Pinpoint the cell where the given text exists, returning its [x, y] midpoint coordinate. 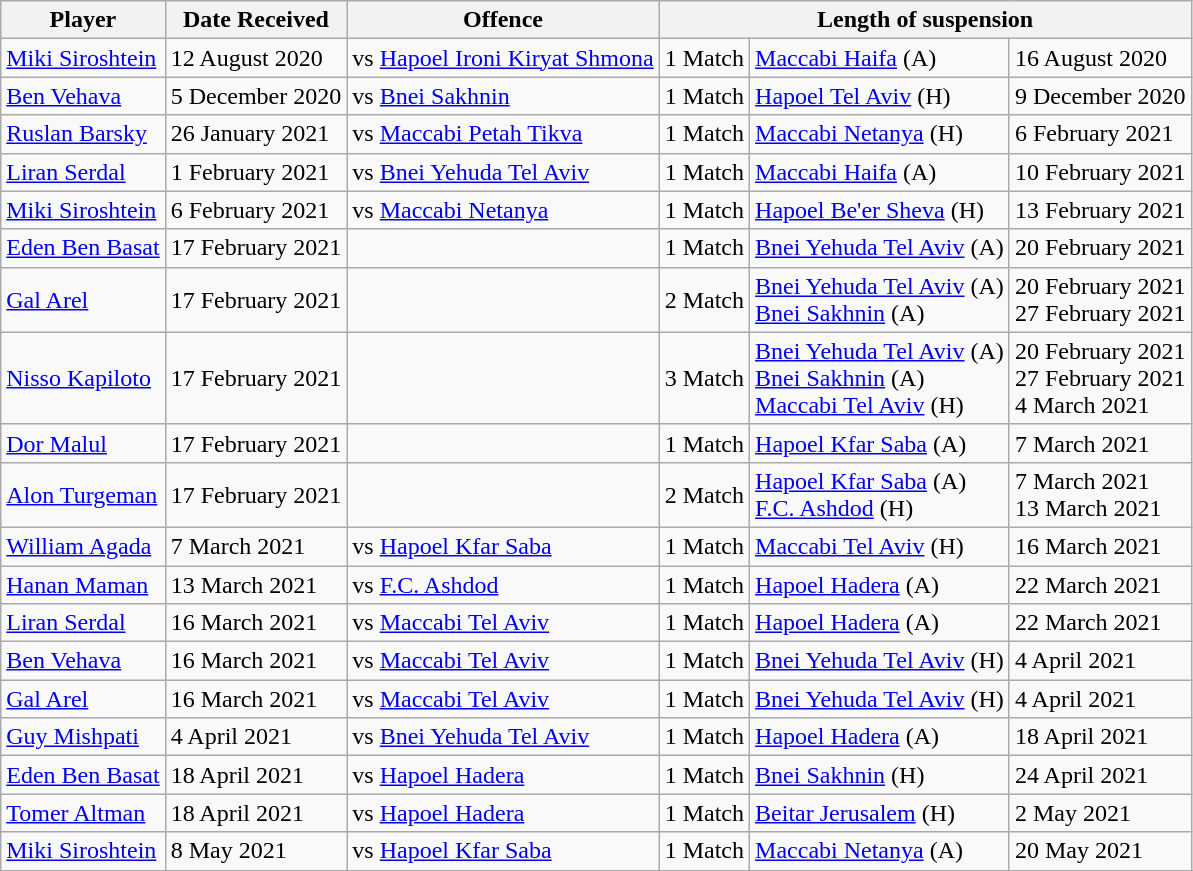
9 December 2020 [1100, 96]
13 March 2021 [256, 585]
vs Maccabi Petah Tikva [503, 134]
Bnei Yehuda Tel Aviv (A)Bnei Sakhnin (A) [880, 300]
vs F.C. Ashdod [503, 585]
Hapoel Kfar Saba (A) [880, 443]
Bnei Yehuda Tel Aviv (A)Bnei Sakhnin (A)Maccabi Tel Aviv (H) [880, 378]
Bnei Sakhnin (H) [880, 775]
Alon Turgeman [83, 494]
Offence [503, 20]
Hapoel Tel Aviv (H) [880, 96]
Tomer Altman [83, 813]
20 February 2021 [1100, 248]
Date Received [256, 20]
Dor Malul [83, 443]
16 August 2020 [1100, 58]
Bnei Yehuda Tel Aviv (A) [880, 248]
13 February 2021 [1100, 210]
10 February 2021 [1100, 172]
26 January 2021 [256, 134]
vs Bnei Sakhnin [503, 96]
Ruslan Barsky [83, 134]
Hapoel Kfar Saba (A)F.C. Ashdod (H) [880, 494]
Beitar Jerusalem (H) [880, 813]
12 August 2020 [256, 58]
vs Maccabi Netanya [503, 210]
Hanan Maman [83, 585]
Maccabi Tel Aviv (H) [880, 546]
Maccabi Netanya (H) [880, 134]
20 May 2021 [1100, 851]
Nisso Kapiloto [83, 378]
24 April 2021 [1100, 775]
William Agada [83, 546]
8 May 2021 [256, 851]
Player [83, 20]
3 Match [704, 378]
Length of suspension [925, 20]
1 February 2021 [256, 172]
2 May 2021 [1100, 813]
Hapoel Be'er Sheva (H) [880, 210]
Guy Mishpati [83, 737]
vs Hapoel Ironi Kiryat Shmona [503, 58]
20 February 202127 February 2021 [1100, 300]
7 March 202113 March 2021 [1100, 494]
Maccabi Netanya (A) [880, 851]
20 February 202127 February 20214 March 2021 [1100, 378]
5 December 2020 [256, 96]
